Determine the [X, Y] coordinate at the center of the cell enclosing the given text.  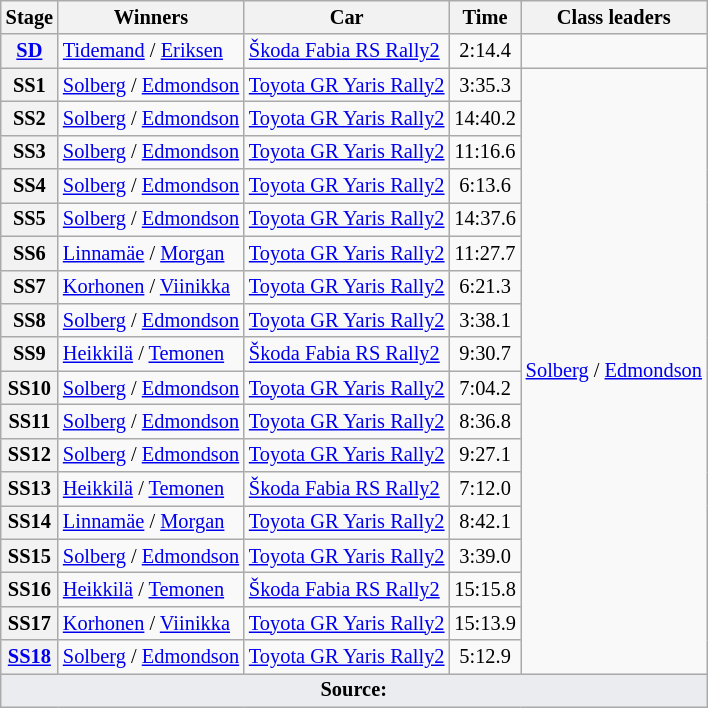
11:16.6 [484, 152]
SS13 [30, 489]
SS1 [30, 85]
SS10 [30, 388]
Stage [30, 17]
SS14 [30, 522]
SS17 [30, 623]
Source: [354, 690]
14:37.6 [484, 219]
SS4 [30, 186]
8:42.1 [484, 522]
7:04.2 [484, 388]
2:14.4 [484, 51]
SS8 [30, 320]
SS3 [30, 152]
SS12 [30, 455]
Tidemand / Eriksen [151, 51]
SS11 [30, 421]
3:35.3 [484, 85]
SS7 [30, 287]
9:27.1 [484, 455]
3:39.0 [484, 556]
11:27.7 [484, 253]
6:21.3 [484, 287]
8:36.8 [484, 421]
Class leaders [614, 17]
15:15.8 [484, 589]
Winners [151, 17]
14:40.2 [484, 118]
3:38.1 [484, 320]
SS5 [30, 219]
7:12.0 [484, 489]
Car [346, 17]
SS18 [30, 657]
SS9 [30, 354]
15:13.9 [484, 623]
9:30.7 [484, 354]
SS16 [30, 589]
Time [484, 17]
SS6 [30, 253]
6:13.6 [484, 186]
SD [30, 51]
SS15 [30, 556]
SS2 [30, 118]
5:12.9 [484, 657]
